Identify which cell holds the provided text, then report its (x, y) central coordinate. 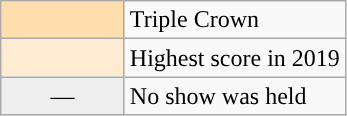
Highest score in 2019 (234, 58)
Triple Crown (234, 20)
No show was held (234, 96)
— (63, 96)
